Search for the cell housing the specified text and yield its (x, y) center coordinate. 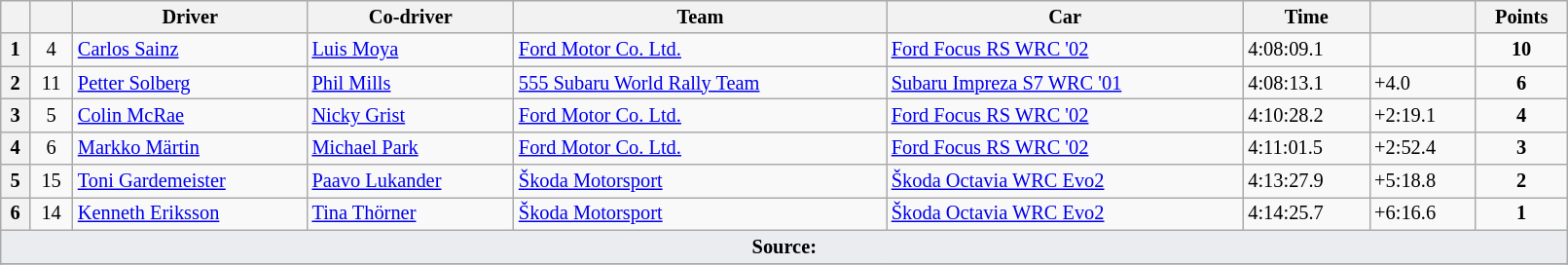
Team (701, 17)
Paavo Lukander (411, 181)
+2:19.1 (1422, 115)
+2:52.4 (1422, 148)
4:08:13.1 (1306, 83)
4:11:01.5 (1306, 148)
Co-driver (411, 17)
4:10:28.2 (1306, 115)
15 (51, 181)
Luis Moya (411, 50)
Source: (784, 246)
Colin McRae (191, 115)
Driver (191, 17)
Nicky Grist (411, 115)
10 (1520, 50)
Petter Solberg (191, 83)
Markko Märtin (191, 148)
Kenneth Eriksson (191, 213)
Carlos Sainz (191, 50)
4:13:27.9 (1306, 181)
4:08:09.1 (1306, 50)
Time (1306, 17)
+5:18.8 (1422, 181)
Phil Mills (411, 83)
11 (51, 83)
Toni Gardemeister (191, 181)
555 Subaru World Rally Team (701, 83)
Points (1520, 17)
4:14:25.7 (1306, 213)
+4.0 (1422, 83)
Subaru Impreza S7 WRC '01 (1065, 83)
+6:16.6 (1422, 213)
Michael Park (411, 148)
Tina Thörner (411, 213)
Car (1065, 17)
14 (51, 213)
